Return [X, Y] of the center of cell containing provided text 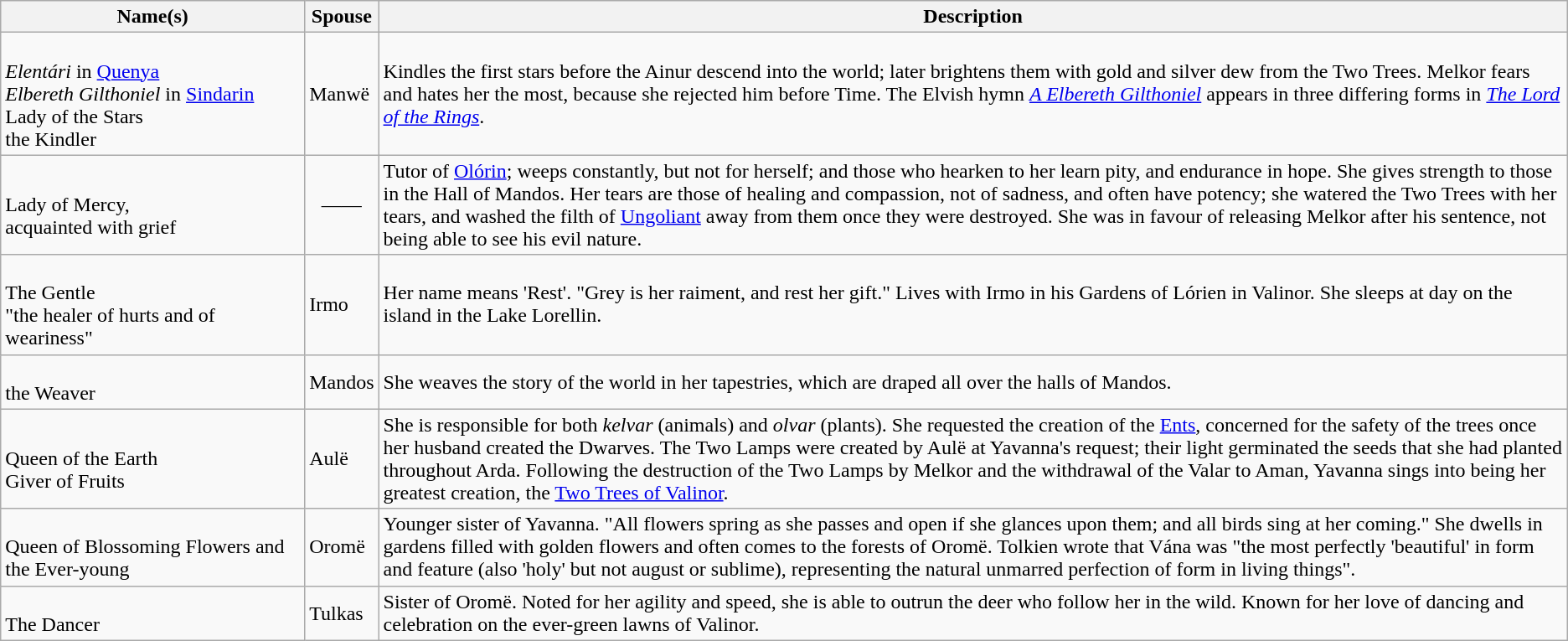
Aulë [342, 459]
The Gentle "the healer of hurts and of weariness" [152, 305]
the Weaver [152, 382]
Name(s) [152, 17]
Oromë [342, 547]
She weaves the story of the world in her tapestries, which are draped all over the halls of Mandos. [973, 382]
Manwë [342, 94]
Spouse [342, 17]
—— [342, 204]
Tulkas [342, 613]
Description [973, 17]
Lady of Mercy,acquainted with grief [152, 204]
Elentári in QuenyaElbereth Gilthoniel in SindarinLady of the Starsthe Kindler [152, 94]
Queen of the EarthGiver of Fruits [152, 459]
Mandos [342, 382]
Queen of Blossoming Flowers and the Ever-young [152, 547]
The Dancer [152, 613]
Irmo [342, 305]
